Return the (X, Y) coordinate for the center point of the cell that contains the specified text.  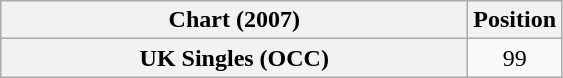
99 (515, 58)
Position (515, 20)
Chart (2007) (234, 20)
UK Singles (OCC) (234, 58)
